Locate the cell with the specified text and output its [X, Y] center coordinate. 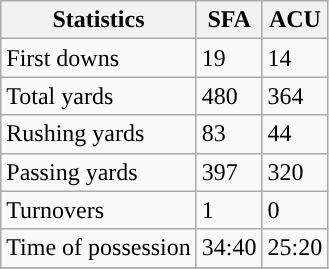
14 [295, 58]
19 [229, 58]
34:40 [229, 248]
SFA [229, 20]
Total yards [99, 96]
Passing yards [99, 172]
0 [295, 210]
1 [229, 210]
Statistics [99, 20]
First downs [99, 58]
ACU [295, 20]
83 [229, 134]
44 [295, 134]
Time of possession [99, 248]
25:20 [295, 248]
397 [229, 172]
364 [295, 96]
Rushing yards [99, 134]
Turnovers [99, 210]
480 [229, 96]
320 [295, 172]
